Search for the cell housing the specified text and yield its (x, y) center coordinate. 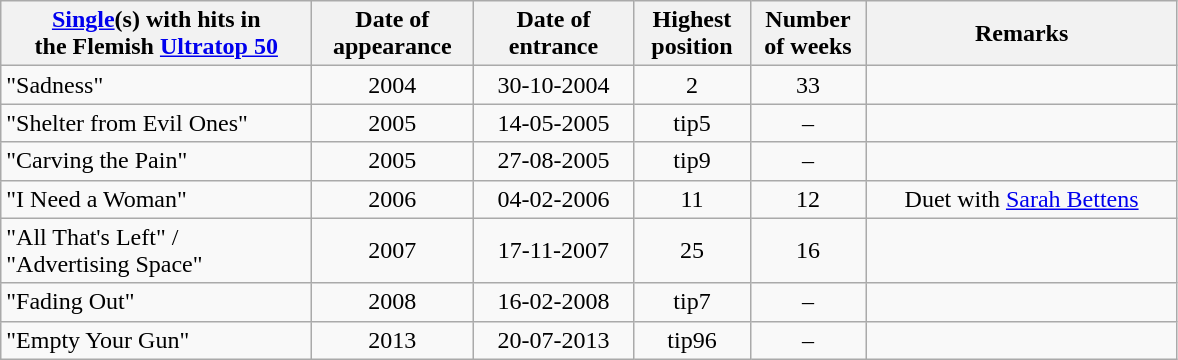
tip5 (692, 123)
27-08-2005 (554, 161)
Remarks (1022, 34)
20-07-2013 (554, 340)
Date ofappearance (392, 34)
2 (692, 85)
Duet with Sarah Bettens (1022, 199)
04-02-2006 (554, 199)
tip7 (692, 302)
Highestposition (692, 34)
16 (808, 250)
2007 (392, 250)
11 (692, 199)
14-05-2005 (554, 123)
25 (692, 250)
"I Need a Woman" (156, 199)
16-02-2008 (554, 302)
33 (808, 85)
17-11-2007 (554, 250)
2008 (392, 302)
12 (808, 199)
2004 (392, 85)
Date ofentrance (554, 34)
"Carving the Pain" (156, 161)
2013 (392, 340)
"Sadness" (156, 85)
"Empty Your Gun" (156, 340)
2006 (392, 199)
tip96 (692, 340)
"Fading Out" (156, 302)
30-10-2004 (554, 85)
tip9 (692, 161)
"All That's Left" / "Advertising Space" (156, 250)
"Shelter from Evil Ones" (156, 123)
Single(s) with hits in the Flemish Ultratop 50 (156, 34)
Numberof weeks (808, 34)
